Locate the cell with the specified text and output its (X, Y) center coordinate. 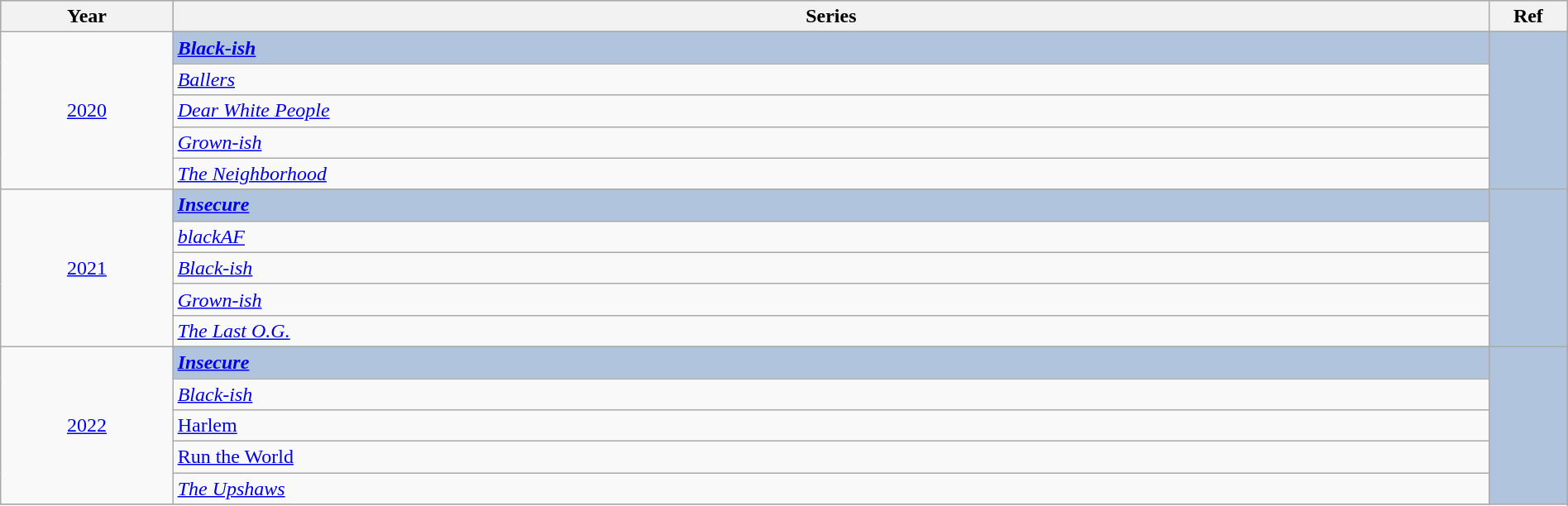
The Last O.G. (830, 331)
Ballers (830, 79)
blackAF (830, 236)
Year (87, 17)
The Neighborhood (830, 174)
Ref (1528, 17)
The Upshaws (830, 489)
2021 (87, 268)
Harlem (830, 426)
Run the World (830, 457)
2020 (87, 111)
Dear White People (830, 111)
Series (830, 17)
2022 (87, 425)
